Detect which cell encompasses the target text, then output its [X, Y] center coordinate. 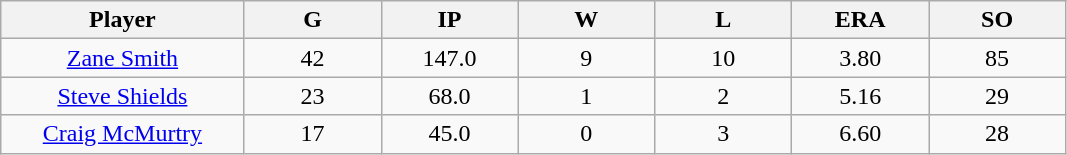
6.60 [860, 134]
IP [450, 20]
5.16 [860, 96]
10 [724, 58]
45.0 [450, 134]
9 [586, 58]
85 [998, 58]
3.80 [860, 58]
0 [586, 134]
17 [312, 134]
L [724, 20]
3 [724, 134]
SO [998, 20]
ERA [860, 20]
2 [724, 96]
42 [312, 58]
28 [998, 134]
1 [586, 96]
68.0 [450, 96]
Player [122, 20]
W [586, 20]
Zane Smith [122, 58]
23 [312, 96]
147.0 [450, 58]
G [312, 20]
Craig McMurtry [122, 134]
29 [998, 96]
Steve Shields [122, 96]
